For the text-containing cell, return its midpoint in (X, Y) coordinate format. 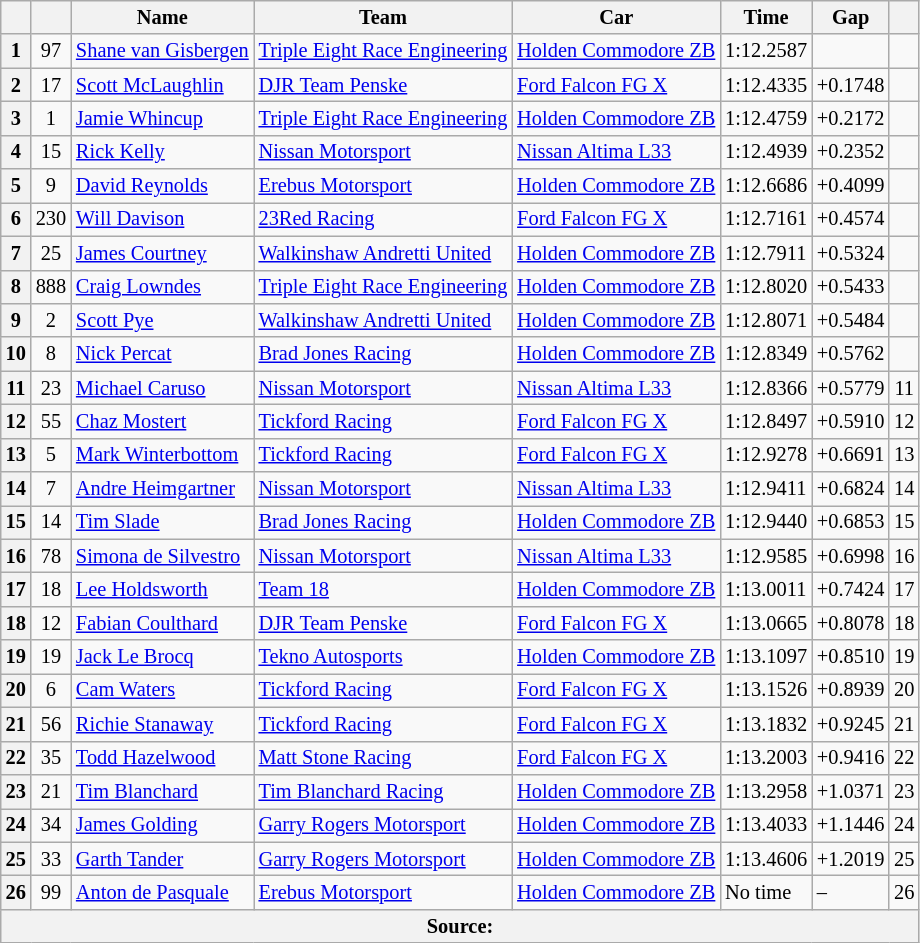
Simona de Silvestro (162, 556)
1:12.9585 (766, 556)
35 (51, 758)
Todd Hazelwood (162, 758)
Tim Blanchard Racing (384, 791)
Andre Heimgartner (162, 489)
23Red Racing (384, 219)
Rick Kelly (162, 152)
+0.5779 (850, 388)
1:13.1097 (766, 657)
Michael Caruso (162, 388)
78 (51, 556)
55 (51, 421)
No time (766, 892)
Time (766, 17)
1:12.4939 (766, 152)
+0.9416 (850, 758)
Mark Winterbottom (162, 455)
1:13.1526 (766, 690)
1:12.9411 (766, 489)
3 (16, 118)
+0.7424 (850, 589)
97 (51, 51)
+0.1748 (850, 85)
888 (51, 287)
1:13.0665 (766, 623)
34 (51, 825)
+0.8939 (850, 690)
1:12.8020 (766, 287)
Richie Stanaway (162, 724)
56 (51, 724)
+1.2019 (850, 859)
+0.4099 (850, 186)
Source: (460, 926)
+0.2172 (850, 118)
1:13.4606 (766, 859)
James Courtney (162, 253)
– (850, 892)
+0.6691 (850, 455)
Team (384, 17)
Scott McLaughlin (162, 85)
Garth Tander (162, 859)
1:12.6686 (766, 186)
Will Davison (162, 219)
1:12.7911 (766, 253)
Matt Stone Racing (384, 758)
James Golding (162, 825)
Lee Holdsworth (162, 589)
Nick Percat (162, 354)
1:12.4759 (766, 118)
1:12.7161 (766, 219)
1:12.2587 (766, 51)
+0.4574 (850, 219)
230 (51, 219)
Tekno Autosports (384, 657)
1:12.9278 (766, 455)
Tim Blanchard (162, 791)
33 (51, 859)
Scott Pye (162, 320)
1:12.8366 (766, 388)
10 (16, 354)
1:13.2003 (766, 758)
1:12.4335 (766, 85)
Shane van Gisbergen (162, 51)
Team 18 (384, 589)
1:13.0011 (766, 589)
Craig Lowndes (162, 287)
+0.6824 (850, 489)
+1.1446 (850, 825)
1:12.9440 (766, 522)
Jamie Whincup (162, 118)
1:13.4033 (766, 825)
Tim Slade (162, 522)
Cam Waters (162, 690)
Anton de Pasquale (162, 892)
Gap (850, 17)
Jack Le Brocq (162, 657)
+0.6998 (850, 556)
+0.8510 (850, 657)
1:12.8349 (766, 354)
Fabian Coulthard (162, 623)
+0.5324 (850, 253)
1:12.8497 (766, 421)
1:13.2958 (766, 791)
+0.6853 (850, 522)
+0.5762 (850, 354)
Name (162, 17)
+0.5484 (850, 320)
+1.0371 (850, 791)
4 (16, 152)
1:12.8071 (766, 320)
Chaz Mostert (162, 421)
+0.9245 (850, 724)
99 (51, 892)
1:13.1832 (766, 724)
Car (616, 17)
+0.8078 (850, 623)
+0.5433 (850, 287)
+0.5910 (850, 421)
David Reynolds (162, 186)
+0.2352 (850, 152)
